Extract the [X, Y] coordinate from the center of the cell holding the provided text.  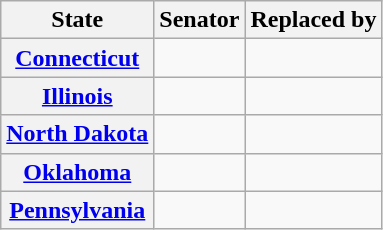
Pennsylvania [78, 210]
Illinois [78, 96]
Connecticut [78, 58]
State [78, 20]
North Dakota [78, 134]
Replaced by [314, 20]
Oklahoma [78, 172]
Senator [200, 20]
